Output the [x, y] coordinate of the center of the cell containing the given text.  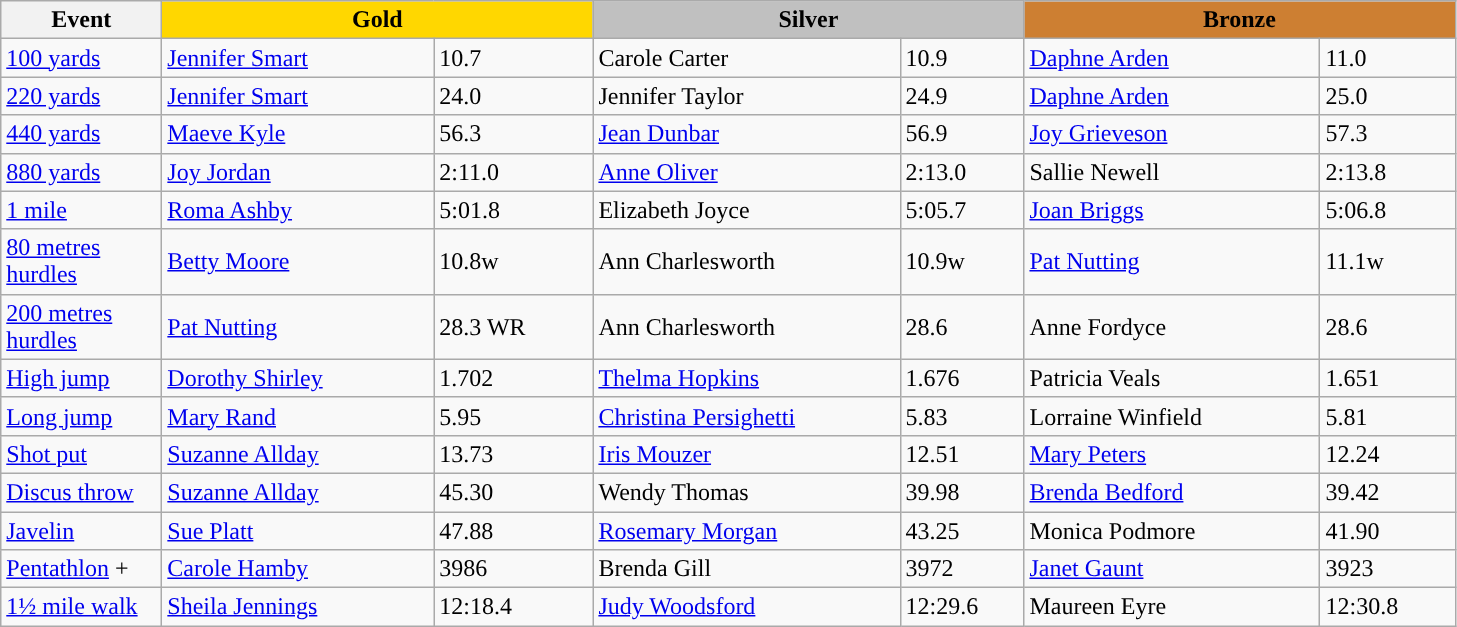
880 yards [82, 172]
5.95 [514, 416]
Elizabeth Joyce [746, 210]
11.0 [1388, 58]
Lorraine Winfield [1172, 416]
5:05.7 [962, 210]
39.42 [1388, 492]
12:29.6 [962, 607]
11.1w [1388, 262]
2:11.0 [514, 172]
47.88 [514, 531]
Shot put [82, 454]
39.98 [962, 492]
1.702 [514, 378]
Thelma Hopkins [746, 378]
220 yards [82, 96]
13.73 [514, 454]
28.3 WR [514, 326]
Dorothy Shirley [298, 378]
12:18.4 [514, 607]
43.25 [962, 531]
Anne Fordyce [1172, 326]
Maureen Eyre [1172, 607]
Sallie Newell [1172, 172]
1.676 [962, 378]
Patricia Veals [1172, 378]
Sheila Jennings [298, 607]
24.0 [514, 96]
Rosemary Morgan [746, 531]
Jennifer Taylor [746, 96]
5:01.8 [514, 210]
2:13.0 [962, 172]
Anne Oliver [746, 172]
Pentathlon + [82, 569]
Judy Woodsford [746, 607]
1 mile [82, 210]
Javelin [82, 531]
High jump [82, 378]
Janet Gaunt [1172, 569]
3972 [962, 569]
1½ mile walk [82, 607]
5:06.8 [1388, 210]
5.81 [1388, 416]
57.3 [1388, 134]
Sue Platt [298, 531]
10.7 [514, 58]
10.9w [962, 262]
440 yards [82, 134]
Wendy Thomas [746, 492]
Mary Rand [298, 416]
Gold [378, 20]
Long jump [82, 416]
Discus throw [82, 492]
56.9 [962, 134]
25.0 [1388, 96]
Iris Mouzer [746, 454]
Betty Moore [298, 262]
Joy Jordan [298, 172]
12.51 [962, 454]
1.651 [1388, 378]
56.3 [514, 134]
10.8w [514, 262]
5.83 [962, 416]
Maeve Kyle [298, 134]
Roma Ashby [298, 210]
12:30.8 [1388, 607]
Brenda Bedford [1172, 492]
Jean Dunbar [746, 134]
200 metres hurdles [82, 326]
Bronze [1240, 20]
Event [82, 20]
2:13.8 [1388, 172]
Christina Persighetti [746, 416]
3923 [1388, 569]
Carole Carter [746, 58]
80 metres hurdles [82, 262]
Carole Hamby [298, 569]
Joy Grieveson [1172, 134]
12.24 [1388, 454]
24.9 [962, 96]
Brenda Gill [746, 569]
Silver [808, 20]
41.90 [1388, 531]
3986 [514, 569]
Monica Podmore [1172, 531]
100 yards [82, 58]
Joan Briggs [1172, 210]
10.9 [962, 58]
45.30 [514, 492]
Mary Peters [1172, 454]
